Return (X, Y) of the center of cell containing provided text 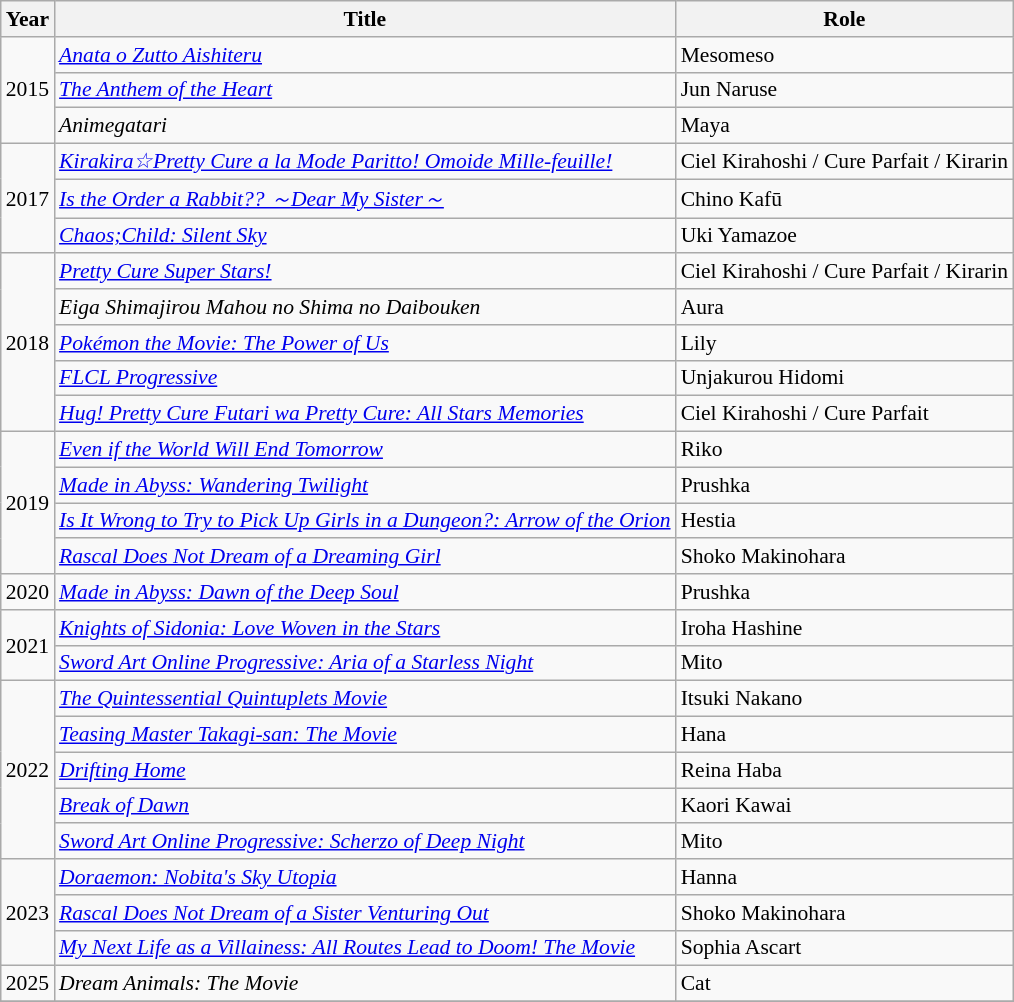
Animegatari (365, 126)
FLCL Progressive (365, 378)
Made in Abyss: Wandering Twilight (365, 485)
2025 (28, 984)
2017 (28, 199)
Anata o Zutto Aishiteru (365, 55)
Lily (844, 343)
2018 (28, 343)
Dream Animals: The Movie (365, 984)
Iroha Hashine (844, 628)
Pokémon the Movie: The Power of Us (365, 343)
Title (365, 19)
Rascal Does Not Dream of a Dreaming Girl (365, 557)
Rascal Does Not Dream of a Sister Venturing Out (365, 913)
2019 (28, 503)
2015 (28, 90)
Maya (844, 126)
Hana (844, 735)
Hug! Pretty Cure Futari wa Pretty Cure: All Stars Memories (365, 414)
Even if the World Will End Tomorrow (365, 450)
Made in Abyss: Dawn of the Deep Soul (365, 592)
Drifting Home (365, 770)
Mesomeso (844, 55)
Sophia Ascart (844, 948)
Is It Wrong to Try to Pick Up Girls in a Dungeon?: Arrow of the Orion (365, 521)
Ciel Kirahoshi / Cure Parfait (844, 414)
Uki Yamazoe (844, 236)
My Next Life as a Villainess: All Routes Lead to Doom! The Movie (365, 948)
Doraemon: Nobita's Sky Utopia (365, 877)
The Anthem of the Heart (365, 90)
Is the Order a Rabbit?? ～Dear My Sister～ (365, 198)
Cat (844, 984)
Break of Dawn (365, 806)
Hestia (844, 521)
Knights of Sidonia: Love Woven in the Stars (365, 628)
Kirakira☆Pretty Cure a la Mode Paritto! Omoide Mille-feuille! (365, 162)
Year (28, 19)
Sword Art Online Progressive: Aria of a Starless Night (365, 663)
Jun Naruse (844, 90)
The Quintessential Quintuplets Movie (365, 699)
Unjakurou Hidomi (844, 378)
Hanna (844, 877)
Pretty Cure Super Stars! (365, 272)
Riko (844, 450)
2021 (28, 646)
Role (844, 19)
2022 (28, 770)
Sword Art Online Progressive: Scherzo of Deep Night (365, 842)
Eiga Shimajirou Mahou no Shima no Daibouken (365, 307)
2020 (28, 592)
Aura (844, 307)
Reina Haba (844, 770)
Teasing Master Takagi-san: The Movie (365, 735)
Chino Kafū (844, 198)
2023 (28, 912)
Kaori Kawai (844, 806)
Chaos;Child: Silent Sky (365, 236)
Itsuki Nakano (844, 699)
